Output the [X, Y] coordinate of the center of the cell containing the given text.  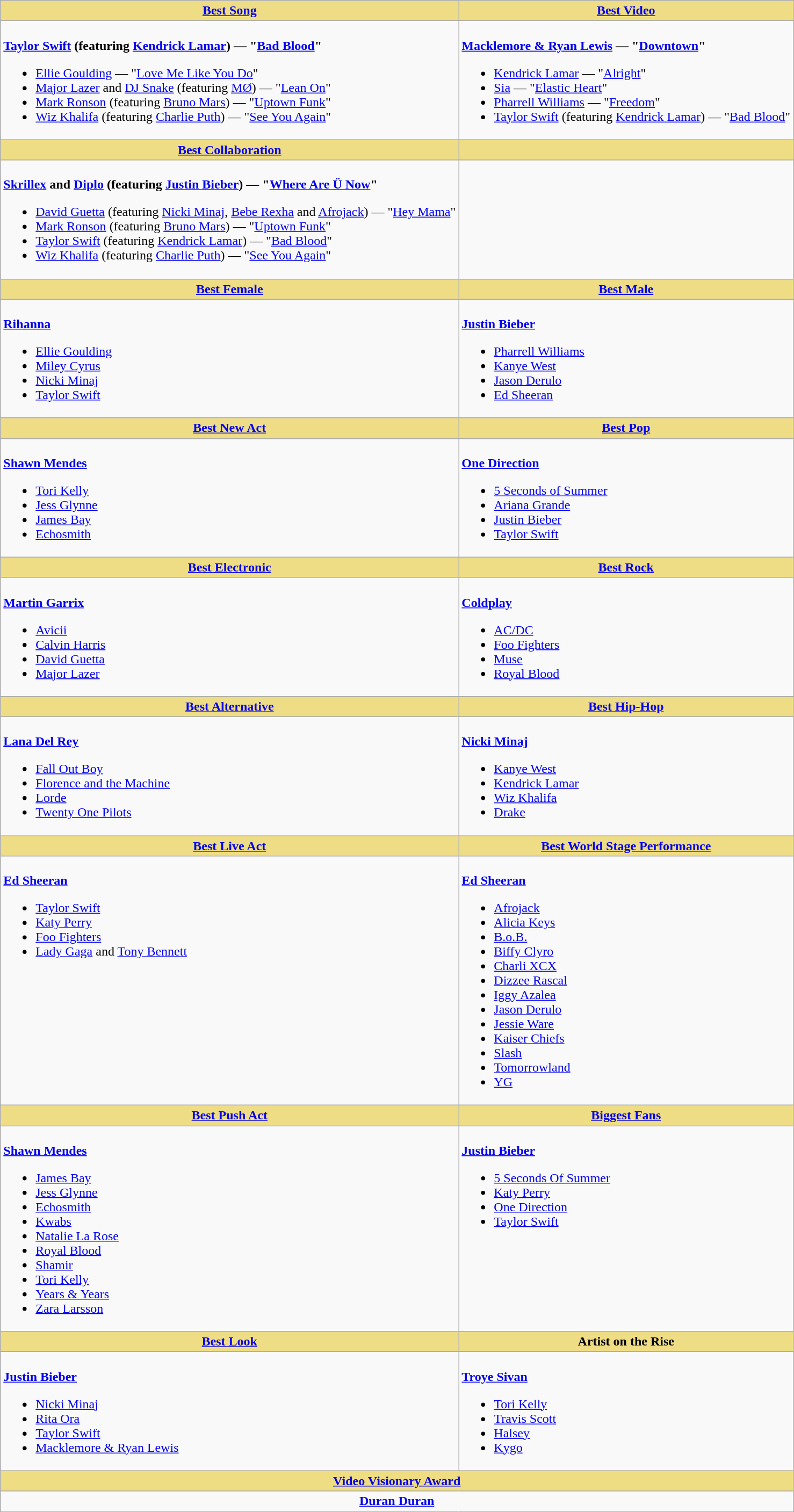
Best Pop [626, 428]
Best Male [626, 289]
Video Visionary Award [397, 1481]
Best Video [626, 11]
Justin BieberPharrell WilliamsKanye WestJason DeruloEd Sheeran [626, 359]
Biggest Fans [626, 1116]
Best New Act [230, 428]
RihannaEllie GouldingMiley CyrusNicki MinajTaylor Swift [230, 359]
Shawn MendesJames BayJess GlynneEchosmithKwabsNatalie La RoseRoyal BloodShamirTori KellyYears & YearsZara Larsson [230, 1229]
One Direction5 Seconds of SummerAriana GrandeJustin BieberTaylor Swift [626, 497]
Duran Duran [397, 1501]
Best Live Act [230, 846]
Shawn MendesTori KellyJess GlynneJames BayEchosmith [230, 497]
ColdplayAC/DCFoo FightersMuseRoyal Blood [626, 637]
Best Alternative [230, 706]
Lana Del ReyFall Out BoyFlorence and the MachineLordeTwenty One Pilots [230, 776]
Best Hip-Hop [626, 706]
Ed SheeranTaylor SwiftKaty PerryFoo FightersLady Gaga and Tony Bennett [230, 981]
Best Look [230, 1342]
Best Rock [626, 567]
Ed SheeranAfrojackAlicia KeysB.o.B.Biffy ClyroCharli XCXDizzee RascalIggy AzaleaJason DeruloJessie WareKaiser ChiefsSlashTomorrowlandYG [626, 981]
Best Song [230, 11]
Best Female [230, 289]
Artist on the Rise [626, 1342]
Troye SivanTori KellyTravis ScottHalseyKygo [626, 1412]
Best Push Act [230, 1116]
Best Electronic [230, 567]
Best Collaboration [230, 150]
Justin BieberNicki MinajRita OraTaylor SwiftMacklemore & Ryan Lewis [230, 1412]
Justin Bieber5 Seconds Of SummerKaty PerryOne DirectionTaylor Swift [626, 1229]
Martin GarrixAviciiCalvin HarrisDavid GuettaMajor Lazer [230, 637]
Nicki MinajKanye WestKendrick LamarWiz KhalifaDrake [626, 776]
Best World Stage Performance [626, 846]
